Provide the [X, Y] coordinate of the cell's center where the given text is located.  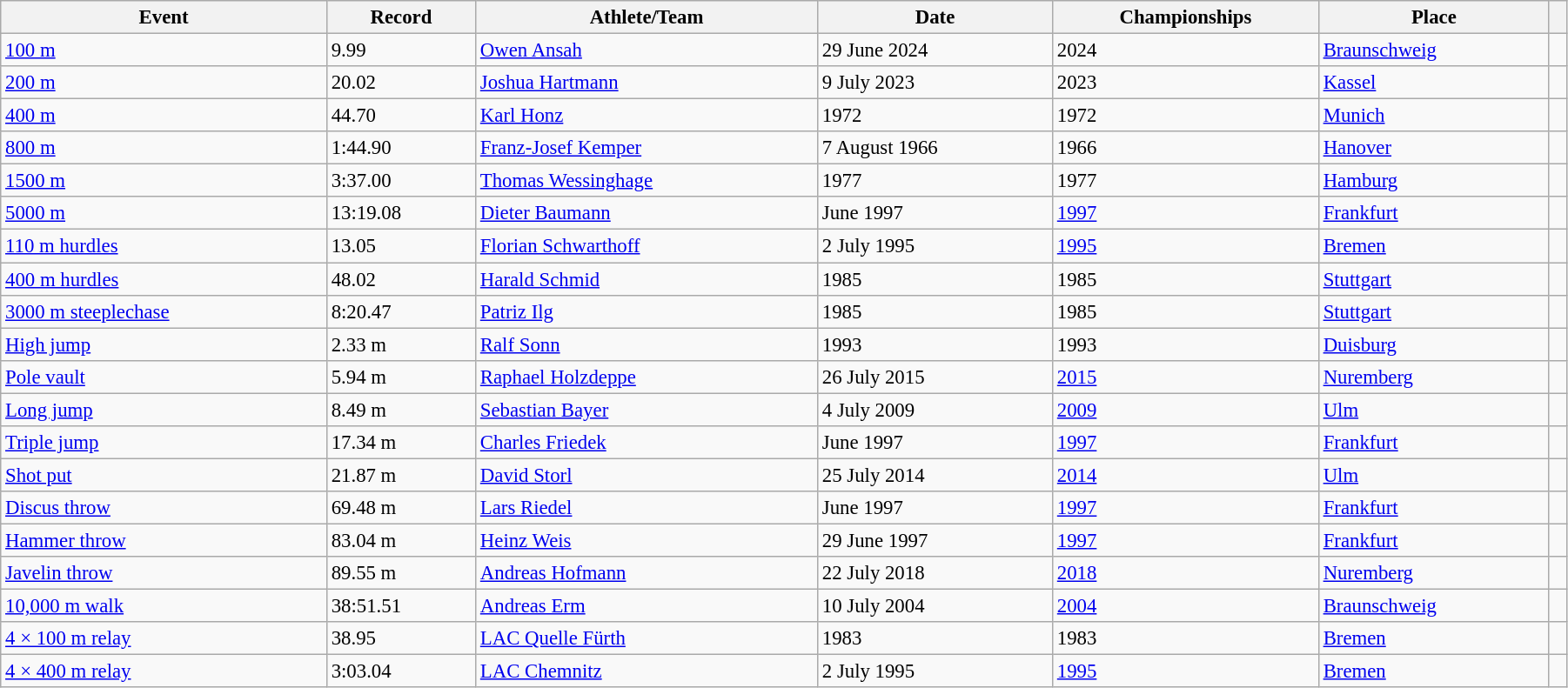
Record [400, 17]
Franz-Josef Kemper [647, 148]
44.70 [400, 116]
110 m hurdles [164, 246]
2018 [1186, 573]
8:20.47 [400, 311]
29 June 2024 [935, 50]
Patriz Ilg [647, 311]
Hammer throw [164, 540]
800 m [164, 148]
10 July 2004 [935, 606]
3:03.04 [400, 671]
13:19.08 [400, 213]
89.55 m [400, 573]
4 × 100 m relay [164, 638]
20.02 [400, 83]
9.99 [400, 50]
Owen Ansah [647, 50]
Lars Riedel [647, 508]
Championships [1186, 17]
4 × 400 m relay [164, 671]
Shot put [164, 475]
200 m [164, 83]
Dieter Baumann [647, 213]
1500 m [164, 181]
25 July 2014 [935, 475]
21.87 m [400, 475]
2014 [1186, 475]
Discus throw [164, 508]
2015 [1186, 377]
Karl Honz [647, 116]
Andreas Hofmann [647, 573]
69.48 m [400, 508]
22 July 2018 [935, 573]
48.02 [400, 279]
Triple jump [164, 443]
5.94 m [400, 377]
8.49 m [400, 410]
2004 [1186, 606]
David Storl [647, 475]
38:51.51 [400, 606]
400 m hurdles [164, 279]
Joshua Hartmann [647, 83]
Harald Schmid [647, 279]
Andreas Erm [647, 606]
Event [164, 17]
Heinz Weis [647, 540]
9 July 2023 [935, 83]
LAC Quelle Fürth [647, 638]
LAC Chemnitz [647, 671]
38.95 [400, 638]
10,000 m walk [164, 606]
Place [1434, 17]
Long jump [164, 410]
Kassel [1434, 83]
29 June 1997 [935, 540]
7 August 1966 [935, 148]
Thomas Wessinghage [647, 181]
2023 [1186, 83]
1966 [1186, 148]
3000 m steeplechase [164, 311]
Charles Friedek [647, 443]
2024 [1186, 50]
5000 m [164, 213]
1:44.90 [400, 148]
2009 [1186, 410]
17.34 m [400, 443]
High jump [164, 344]
26 July 2015 [935, 377]
Florian Schwarthoff [647, 246]
Sebastian Bayer [647, 410]
Raphael Holzdeppe [647, 377]
100 m [164, 50]
2.33 m [400, 344]
3:37.00 [400, 181]
Ralf Sonn [647, 344]
4 July 2009 [935, 410]
Javelin throw [164, 573]
Pole vault [164, 377]
Date [935, 17]
400 m [164, 116]
Duisburg [1434, 344]
13.05 [400, 246]
Hamburg [1434, 181]
Athlete/Team [647, 17]
Munich [1434, 116]
Hanover [1434, 148]
83.04 m [400, 540]
